Locate the cell with the specified text and output its [x, y] center coordinate. 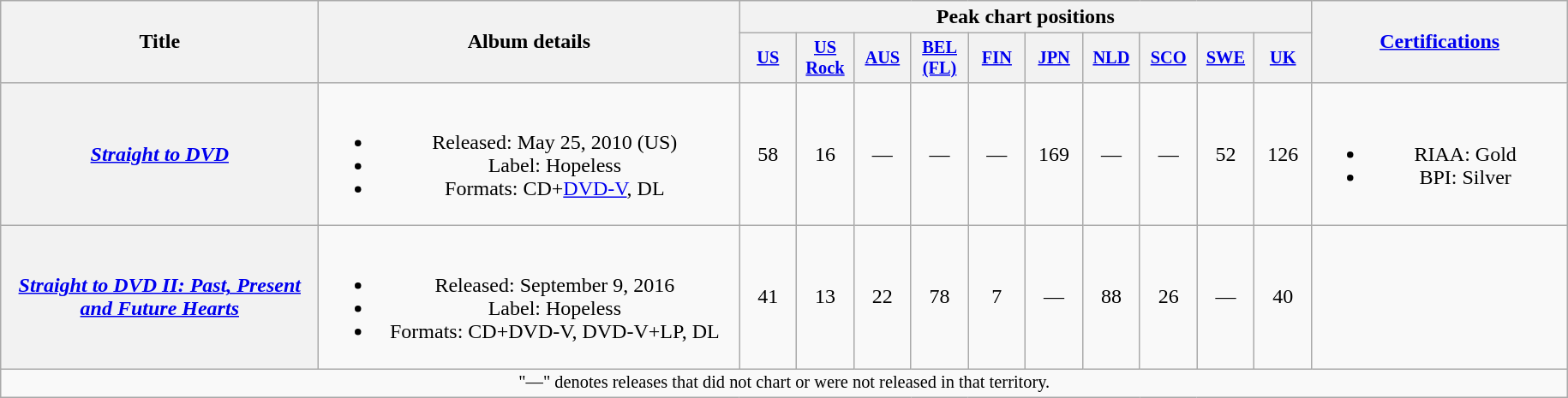
40 [1284, 298]
Peak chart positions [1026, 17]
FIN [997, 58]
Certifications [1439, 42]
88 [1112, 298]
Title [159, 42]
26 [1169, 298]
BEL(FL) [939, 58]
"—" denotes releases that did not chart or were not released in that territory. [785, 383]
Released: September 9, 2016Label: HopelessFormats: CD+DVD-V, DVD-V+LP, DL [530, 298]
UK [1284, 58]
41 [768, 298]
Straight to DVD II: Past, Present and Future Hearts [159, 298]
52 [1225, 154]
RIAA: GoldBPI: Silver [1439, 154]
JPN [1054, 58]
58 [768, 154]
Released: May 25, 2010 (US)Label: HopelessFormats: CD+DVD-V, DL [530, 154]
16 [826, 154]
USRock [826, 58]
AUS [883, 58]
SWE [1225, 58]
US [768, 58]
Album details [530, 42]
13 [826, 298]
22 [883, 298]
126 [1284, 154]
SCO [1169, 58]
78 [939, 298]
Straight to DVD [159, 154]
NLD [1112, 58]
7 [997, 298]
169 [1054, 154]
